Return the (X, Y) coordinate for the center point of the cell that contains the specified text.  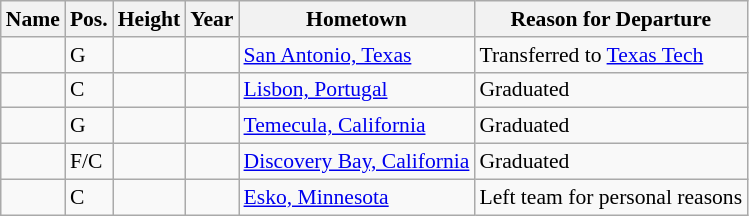
Reason for Departure (610, 19)
Hometown (357, 19)
Esko, Minnesota (357, 197)
Year (212, 19)
F/C (89, 162)
Left team for personal reasons (610, 197)
Transferred to Texas Tech (610, 55)
Temecula, California (357, 126)
Pos. (89, 19)
Height (149, 19)
Discovery Bay, California (357, 162)
Lisbon, Portugal (357, 90)
Name (33, 19)
San Antonio, Texas (357, 55)
